From the cell containing the given text, extract its center point as [X, Y] coordinate. 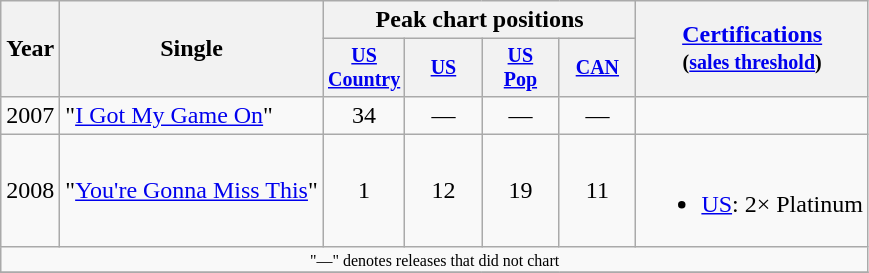
"I Got My Game On" [192, 115]
US Country [364, 68]
34 [364, 115]
Peak chart positions [480, 20]
US [444, 68]
1 [364, 190]
2007 [30, 115]
US: 2× Platinum [752, 190]
"You're Gonna Miss This" [192, 190]
"—" denotes releases that did not chart [435, 259]
11 [598, 190]
Year [30, 49]
Certifications(sales threshold) [752, 49]
CAN [598, 68]
12 [444, 190]
2008 [30, 190]
19 [520, 190]
Single [192, 49]
USPop [520, 68]
